Search for the cell housing the specified text and yield its [X, Y] center coordinate. 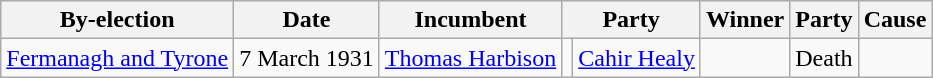
Cause [895, 20]
Fermanagh and Tyrone [118, 58]
Death [824, 58]
Date [307, 20]
Incumbent [470, 20]
Cahir Healy [637, 58]
Thomas Harbison [470, 58]
Winner [744, 20]
By-election [118, 20]
7 March 1931 [307, 58]
